Output the [x, y] coordinate of the center of the cell containing the given text.  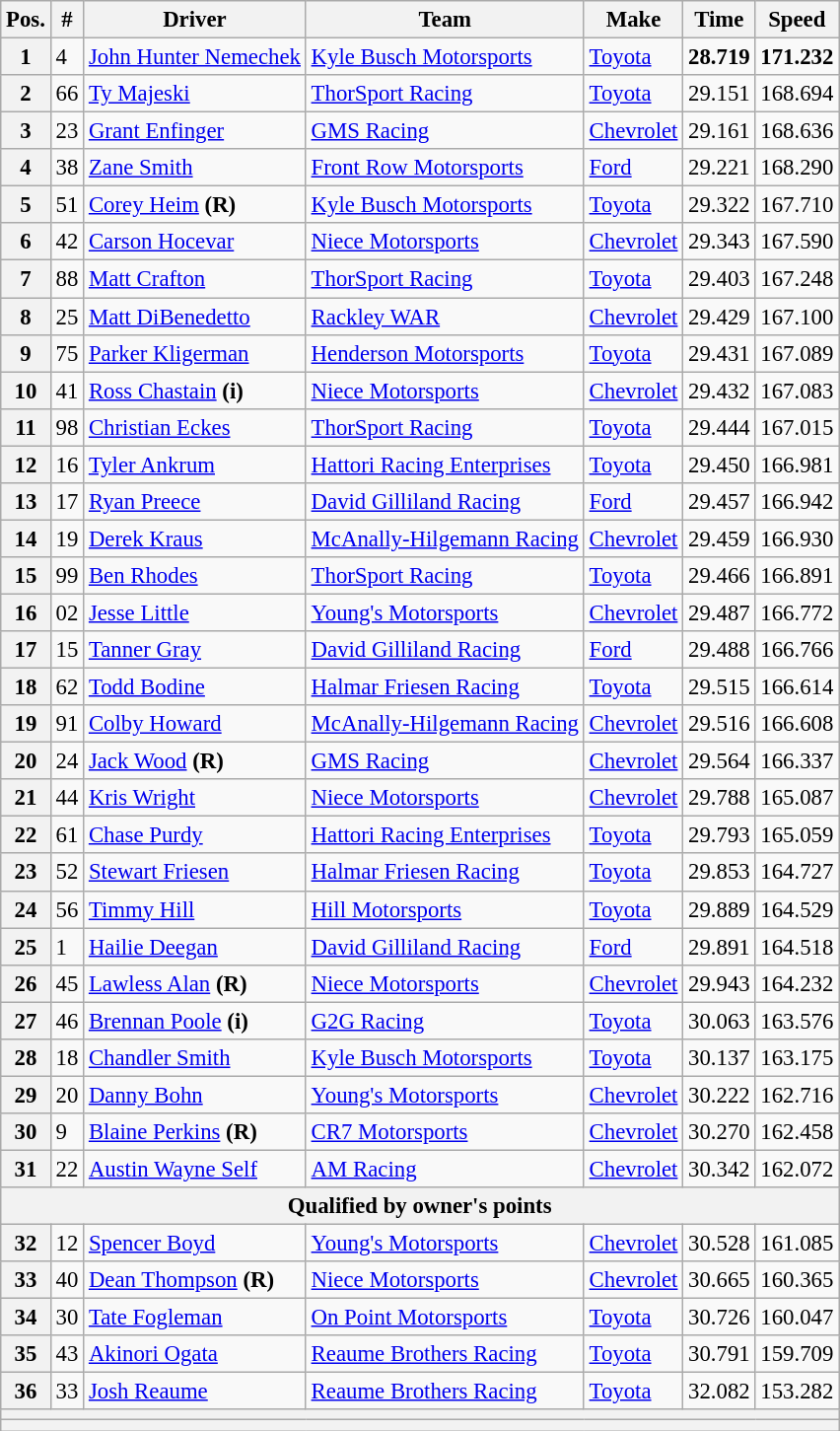
7 [26, 279]
Chandler Smith [195, 1058]
3 [26, 131]
11 [26, 427]
29.221 [720, 168]
167.248 [797, 279]
166.337 [797, 761]
29.515 [720, 687]
29.459 [720, 538]
41 [67, 391]
Colby Howard [195, 724]
167.083 [797, 391]
43 [67, 1354]
36 [26, 1392]
29 [26, 1095]
166.942 [797, 502]
28 [26, 1058]
29.516 [720, 724]
29.429 [720, 317]
Blaine Perkins (R) [195, 1132]
Ryan Preece [195, 502]
6 [26, 242]
62 [67, 687]
98 [67, 427]
166.608 [797, 724]
Jesse Little [195, 612]
66 [67, 94]
30.665 [720, 1280]
29.793 [720, 835]
29.891 [720, 947]
On Point Motorsports [445, 1318]
Henderson Motorsports [445, 353]
Brennan Poole (i) [195, 1021]
29.564 [720, 761]
167.100 [797, 317]
Lawless Alan (R) [195, 983]
29.853 [720, 873]
166.772 [797, 612]
Derek Kraus [195, 538]
29.322 [720, 205]
Parker Kligerman [195, 353]
32 [26, 1244]
AM Racing [445, 1169]
Chase Purdy [195, 835]
Zane Smith [195, 168]
30.063 [720, 1021]
Make [633, 20]
Hill Motorsports [445, 909]
Driver [195, 20]
Ben Rhodes [195, 576]
29.403 [720, 279]
29.488 [720, 650]
29.466 [720, 576]
29.161 [720, 131]
Matt Crafton [195, 279]
Josh Reaume [195, 1392]
165.087 [797, 798]
30.528 [720, 1244]
Christian Eckes [195, 427]
166.614 [797, 687]
163.175 [797, 1058]
75 [67, 353]
164.529 [797, 909]
Spencer Boyd [195, 1244]
88 [67, 279]
Matt DiBenedetto [195, 317]
27 [26, 1021]
44 [67, 798]
Tate Fogleman [195, 1318]
166.766 [797, 650]
Front Row Motorsports [445, 168]
30.342 [720, 1169]
30.222 [720, 1095]
165.059 [797, 835]
161.085 [797, 1244]
Austin Wayne Self [195, 1169]
164.518 [797, 947]
168.290 [797, 168]
Timmy Hill [195, 909]
Corey Heim (R) [195, 205]
Kris Wright [195, 798]
Rackley WAR [445, 317]
29.487 [720, 612]
Speed [797, 20]
56 [67, 909]
Tyler Ankrum [195, 465]
21 [26, 798]
40 [67, 1280]
Akinori Ogata [195, 1354]
26 [26, 983]
30.270 [720, 1132]
162.716 [797, 1095]
168.694 [797, 94]
51 [67, 205]
# [67, 20]
10 [26, 391]
Ross Chastain (i) [195, 391]
29.457 [720, 502]
35 [26, 1354]
167.089 [797, 353]
162.458 [797, 1132]
42 [67, 242]
Danny Bohn [195, 1095]
CR7 Motorsports [445, 1132]
45 [67, 983]
61 [67, 835]
Grant Enfinger [195, 131]
163.576 [797, 1021]
29.432 [720, 391]
Dean Thompson (R) [195, 1280]
Jack Wood (R) [195, 761]
Qualified by owner's points [420, 1206]
13 [26, 502]
46 [67, 1021]
167.590 [797, 242]
29.943 [720, 983]
28.719 [720, 57]
G2G Racing [445, 1021]
164.727 [797, 873]
162.072 [797, 1169]
Team [445, 20]
167.710 [797, 205]
38 [67, 168]
34 [26, 1318]
167.015 [797, 427]
166.930 [797, 538]
159.709 [797, 1354]
29.788 [720, 798]
91 [67, 724]
29.450 [720, 465]
168.636 [797, 131]
171.232 [797, 57]
14 [26, 538]
32.082 [720, 1392]
Pos. [26, 20]
99 [67, 576]
02 [67, 612]
31 [26, 1169]
John Hunter Nemechek [195, 57]
29.431 [720, 353]
30.137 [720, 1058]
Tanner Gray [195, 650]
Ty Majeski [195, 94]
Todd Bodine [195, 687]
52 [67, 873]
166.981 [797, 465]
5 [26, 205]
166.891 [797, 576]
153.282 [797, 1392]
29.151 [720, 94]
30.791 [720, 1354]
160.047 [797, 1318]
160.365 [797, 1280]
2 [26, 94]
164.232 [797, 983]
Carson Hocevar [195, 242]
8 [26, 317]
29.444 [720, 427]
Hailie Deegan [195, 947]
30.726 [720, 1318]
29.343 [720, 242]
29.889 [720, 909]
Stewart Friesen [195, 873]
Time [720, 20]
